Scan for the cell matching the given text and deliver its [x, y] coordinate at center. 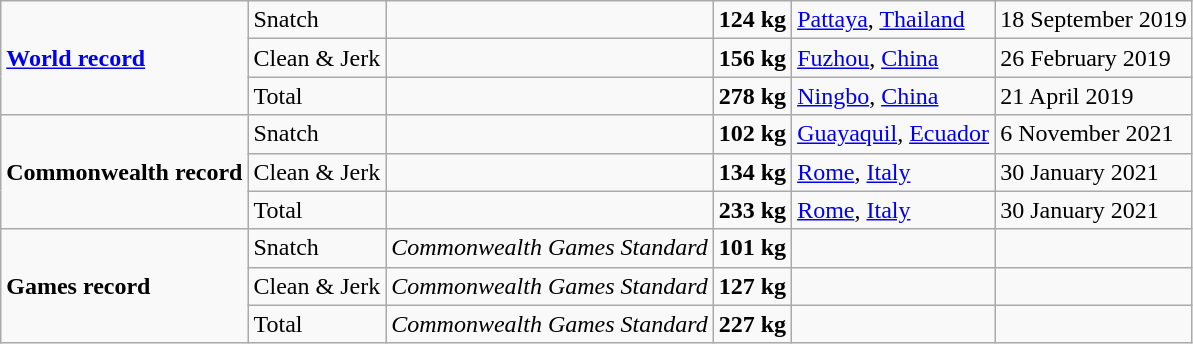
World record [124, 58]
127 kg [752, 286]
101 kg [752, 248]
156 kg [752, 58]
124 kg [752, 20]
Commonwealth record [124, 172]
Games record [124, 286]
233 kg [752, 210]
Pattaya, Thailand [894, 20]
278 kg [752, 96]
102 kg [752, 134]
Fuzhou, China [894, 58]
6 November 2021 [1094, 134]
21 April 2019 [1094, 96]
134 kg [752, 172]
18 September 2019 [1094, 20]
26 February 2019 [1094, 58]
Ningbo, China [894, 96]
227 kg [752, 324]
Guayaquil, Ecuador [894, 134]
